For the text-containing cell, return its midpoint in (x, y) coordinate format. 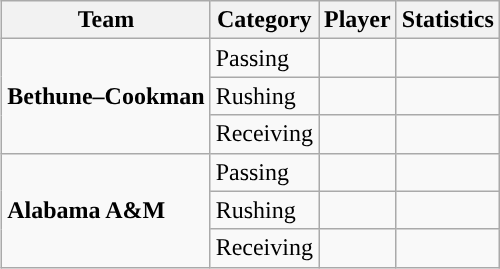
Player (357, 20)
Category (264, 20)
Team (106, 20)
Alabama A&M (106, 210)
Bethune–Cookman (106, 96)
Statistics (448, 20)
